Provide the (X, Y) coordinate of the cell's center where the given text is located.  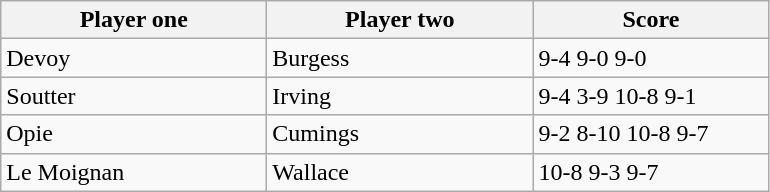
Opie (134, 134)
Soutter (134, 96)
Burgess (400, 58)
Irving (400, 96)
Score (651, 20)
Player two (400, 20)
Player one (134, 20)
Le Moignan (134, 172)
9-4 3-9 10-8 9-1 (651, 96)
10-8 9-3 9-7 (651, 172)
9-2 8-10 10-8 9-7 (651, 134)
9-4 9-0 9-0 (651, 58)
Cumings (400, 134)
Devoy (134, 58)
Wallace (400, 172)
